Identify which cell holds the provided text, then report its (x, y) central coordinate. 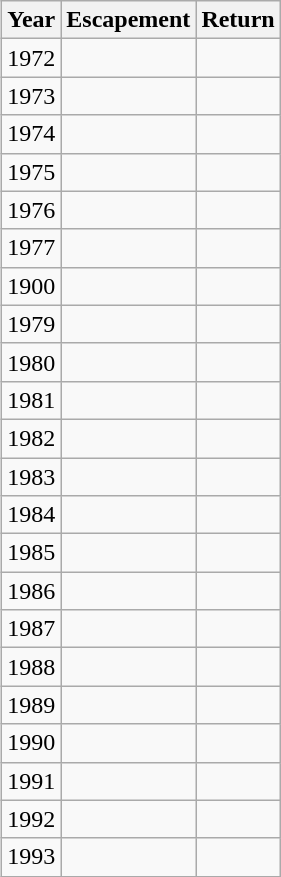
Return (238, 20)
Escapement (128, 20)
1993 (32, 857)
1977 (32, 248)
Year (32, 20)
1981 (32, 400)
1991 (32, 781)
1900 (32, 286)
1983 (32, 477)
1982 (32, 438)
1987 (32, 629)
1984 (32, 515)
1986 (32, 591)
1980 (32, 362)
1972 (32, 58)
1973 (32, 96)
1974 (32, 134)
1990 (32, 743)
1979 (32, 324)
1975 (32, 172)
1976 (32, 210)
1985 (32, 553)
1992 (32, 819)
1988 (32, 667)
1989 (32, 705)
